Scan for the cell matching the given text and deliver its (x, y) coordinate at center. 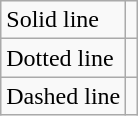
Dashed line (64, 96)
Dotted line (64, 58)
Solid line (64, 20)
